Determine the [x, y] coordinate at the center of the cell enclosing the given text.  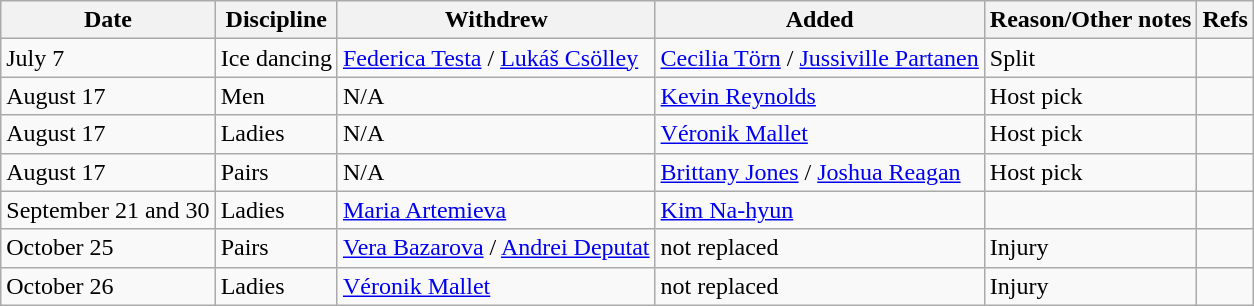
Federica Testa / Lukáš Csölley [496, 58]
Kim Na-hyun [820, 210]
Refs [1225, 20]
Split [1090, 58]
Cecilia Törn / Jussiville Partanen [820, 58]
Men [276, 96]
Vera Bazarova / Andrei Deputat [496, 248]
Ice dancing [276, 58]
Date [108, 20]
July 7 [108, 58]
Kevin Reynolds [820, 96]
September 21 and 30 [108, 210]
Reason/Other notes [1090, 20]
Withdrew [496, 20]
October 25 [108, 248]
Brittany Jones / Joshua Reagan [820, 172]
Discipline [276, 20]
Maria Artemieva [496, 210]
Added [820, 20]
October 26 [108, 286]
